Pinpoint the cell where the given text exists, returning its [x, y] midpoint coordinate. 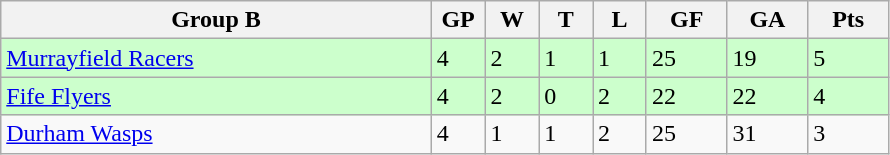
31 [768, 134]
W [512, 20]
3 [848, 134]
19 [768, 58]
L [620, 20]
Durham Wasps [216, 134]
5 [848, 58]
Murrayfield Racers [216, 58]
GP [458, 20]
GA [768, 20]
Pts [848, 20]
0 [566, 96]
Group B [216, 20]
T [566, 20]
Fife Flyers [216, 96]
GF [686, 20]
